Return the [x, y] coordinate for the center point of the cell that contains the specified text.  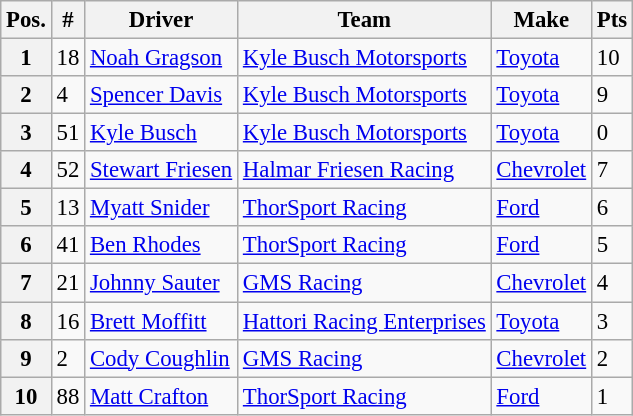
21 [68, 283]
0 [612, 133]
Noah Gragson [162, 58]
Spencer Davis [162, 95]
8 [26, 321]
Johnny Sauter [162, 283]
Pos. [26, 20]
Kyle Busch [162, 133]
88 [68, 396]
Driver [162, 20]
51 [68, 133]
41 [68, 245]
Matt Crafton [162, 396]
Hattori Racing Enterprises [365, 321]
Brett Moffitt [162, 321]
Halmar Friesen Racing [365, 170]
Myatt Snider [162, 208]
Make [541, 20]
16 [68, 321]
Ben Rhodes [162, 245]
# [68, 20]
52 [68, 170]
Stewart Friesen [162, 170]
Cody Coughlin [162, 358]
18 [68, 58]
Pts [612, 20]
13 [68, 208]
Team [365, 20]
